Pinpoint the cell where the given text exists, returning its [X, Y] midpoint coordinate. 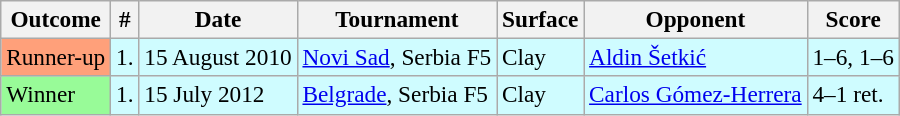
Outcome [56, 19]
Surface [540, 19]
Aldin Šetkić [696, 57]
Novi Sad, Serbia F5 [397, 57]
Date [218, 19]
Tournament [397, 19]
Belgrade, Serbia F5 [397, 95]
# [125, 19]
Winner [56, 95]
15 July 2012 [218, 95]
Score [853, 19]
Opponent [696, 19]
1–6, 1–6 [853, 57]
4–1 ret. [853, 95]
Carlos Gómez-Herrera [696, 95]
15 August 2010 [218, 57]
Runner-up [56, 57]
